Return the (X, Y) coordinate for the center point of the cell that contains the specified text.  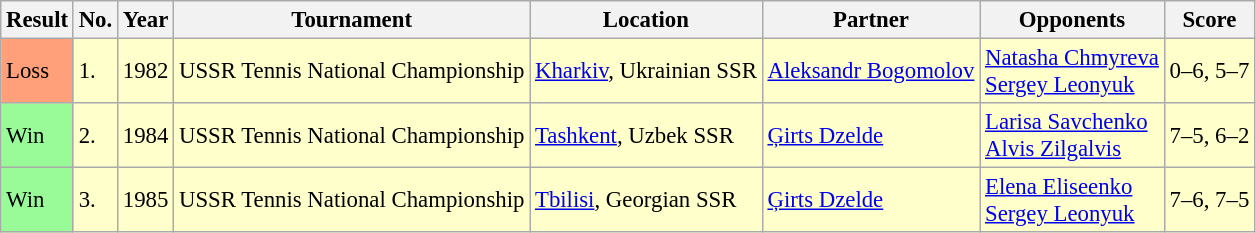
Loss (38, 72)
2. (95, 136)
No. (95, 20)
Opponents (1072, 20)
Elena Eliseenko Sergey Leonyuk (1072, 200)
Score (1209, 20)
Larisa Savchenko Alvis Zilgalvis (1072, 136)
7–5, 6–2 (1209, 136)
Tbilisi, Georgian SSR (646, 200)
1985 (145, 200)
7–6, 7–5 (1209, 200)
0–6, 5–7 (1209, 72)
1984 (145, 136)
3. (95, 200)
1982 (145, 72)
Kharkiv, Ukrainian SSR (646, 72)
Year (145, 20)
Location (646, 20)
Tournament (352, 20)
Partner (871, 20)
1. (95, 72)
Result (38, 20)
Tashkent, Uzbek SSR (646, 136)
Natasha Chmyreva Sergey Leonyuk (1072, 72)
Aleksandr Bogomolov (871, 72)
